For the text-containing cell, return its midpoint in [x, y] coordinate format. 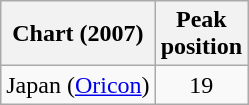
Japan (Oricon) [78, 85]
19 [201, 85]
Peakposition [201, 34]
Chart (2007) [78, 34]
